Pinpoint the cell where the given text exists, returning its (X, Y) midpoint coordinate. 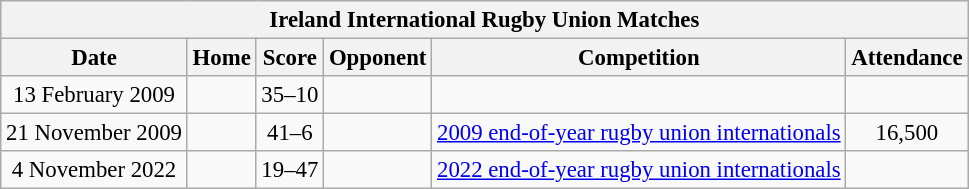
Competition (639, 58)
19–47 (290, 170)
16,500 (907, 133)
Attendance (907, 58)
Opponent (378, 58)
2022 end-of-year rugby union internationals (639, 170)
2009 end-of-year rugby union internationals (639, 133)
41–6 (290, 133)
4 November 2022 (94, 170)
21 November 2009 (94, 133)
13 February 2009 (94, 95)
35–10 (290, 95)
Ireland International Rugby Union Matches (484, 20)
Home (222, 58)
Score (290, 58)
Date (94, 58)
